From the cell containing the given text, extract its center point as (x, y) coordinate. 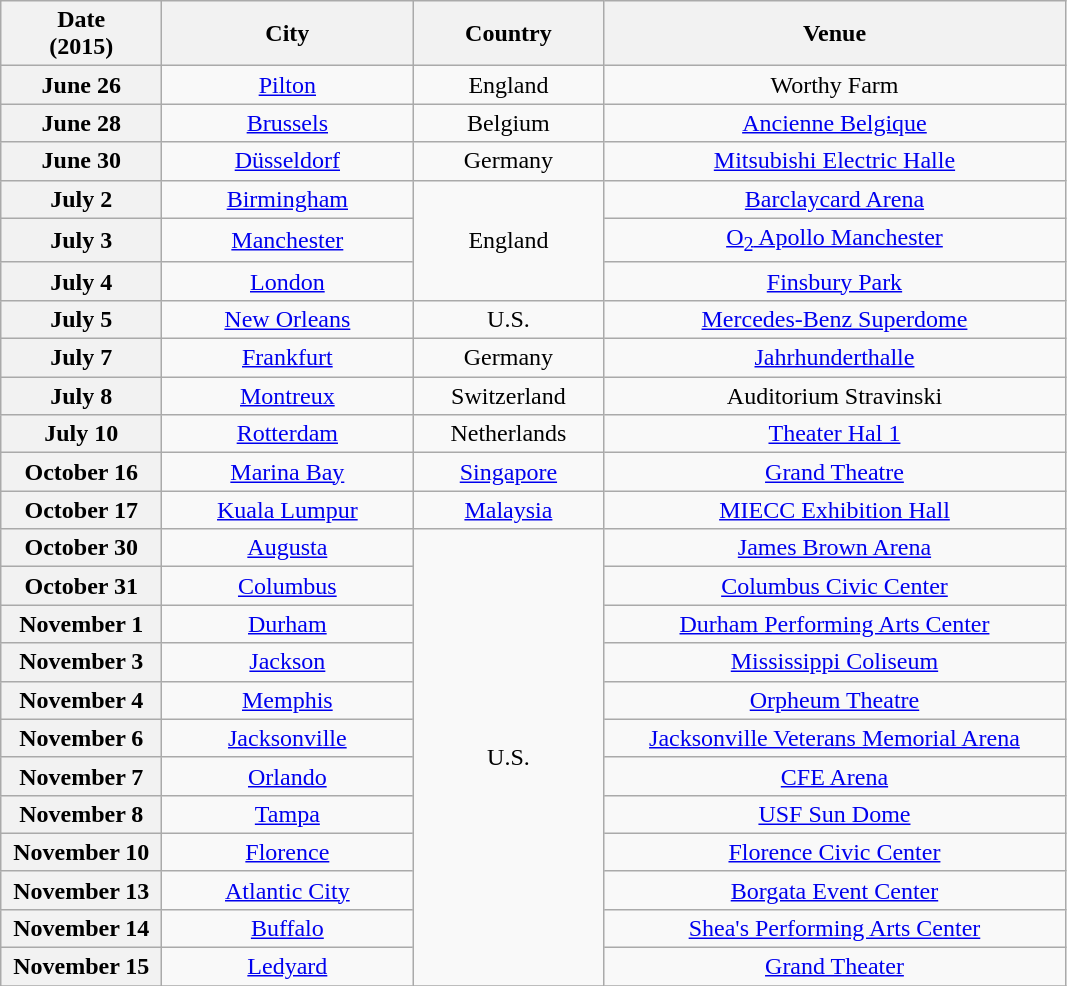
Columbus (288, 586)
Buffalo (288, 928)
Florence Civic Center (834, 852)
Ledyard (288, 967)
Düsseldorf (288, 161)
June 30 (82, 161)
November 14 (82, 928)
November 3 (82, 662)
Venue (834, 34)
Durham (288, 624)
Pilton (288, 85)
November 1 (82, 624)
Florence (288, 852)
Jahrhunderthalle (834, 358)
Orlando (288, 776)
Atlantic City (288, 890)
Birmingham (288, 199)
October 17 (82, 510)
Durham Performing Arts Center (834, 624)
Marina Bay (288, 472)
July 2 (82, 199)
Jacksonville Veterans Memorial Arena (834, 738)
Orpheum Theatre (834, 700)
Auditorium Stravinski (834, 396)
Grand Theatre (834, 472)
Tampa (288, 814)
Mercedes-Benz Superdome (834, 319)
Frankfurt (288, 358)
Kuala Lumpur (288, 510)
July 10 (82, 434)
Mississippi Coliseum (834, 662)
November 13 (82, 890)
November 4 (82, 700)
City (288, 34)
Date(2015) (82, 34)
Rotterdam (288, 434)
Theater Hal 1 (834, 434)
November 6 (82, 738)
Shea's Performing Arts Center (834, 928)
Grand Theater (834, 967)
Columbus Civic Center (834, 586)
Jacksonville (288, 738)
Worthy Farm (834, 85)
Switzerland (508, 396)
November 8 (82, 814)
Country (508, 34)
July 4 (82, 281)
USF Sun Dome (834, 814)
Montreux (288, 396)
Malaysia (508, 510)
July 3 (82, 240)
Memphis (288, 700)
Ancienne Belgique (834, 123)
October 31 (82, 586)
July 5 (82, 319)
Barclaycard Arena (834, 199)
July 8 (82, 396)
June 28 (82, 123)
Netherlands (508, 434)
July 7 (82, 358)
Belgium (508, 123)
Singapore (508, 472)
Augusta (288, 548)
October 16 (82, 472)
Mitsubishi Electric Halle (834, 161)
October 30 (82, 548)
June 26 (82, 85)
November 15 (82, 967)
Brussels (288, 123)
November 10 (82, 852)
MIECC Exhibition Hall (834, 510)
O2 Apollo Manchester (834, 240)
CFE Arena (834, 776)
November 7 (82, 776)
Finsbury Park (834, 281)
New Orleans (288, 319)
Jackson (288, 662)
Borgata Event Center (834, 890)
London (288, 281)
James Brown Arena (834, 548)
Manchester (288, 240)
